Scan for the cell matching the given text and deliver its [x, y] coordinate at center. 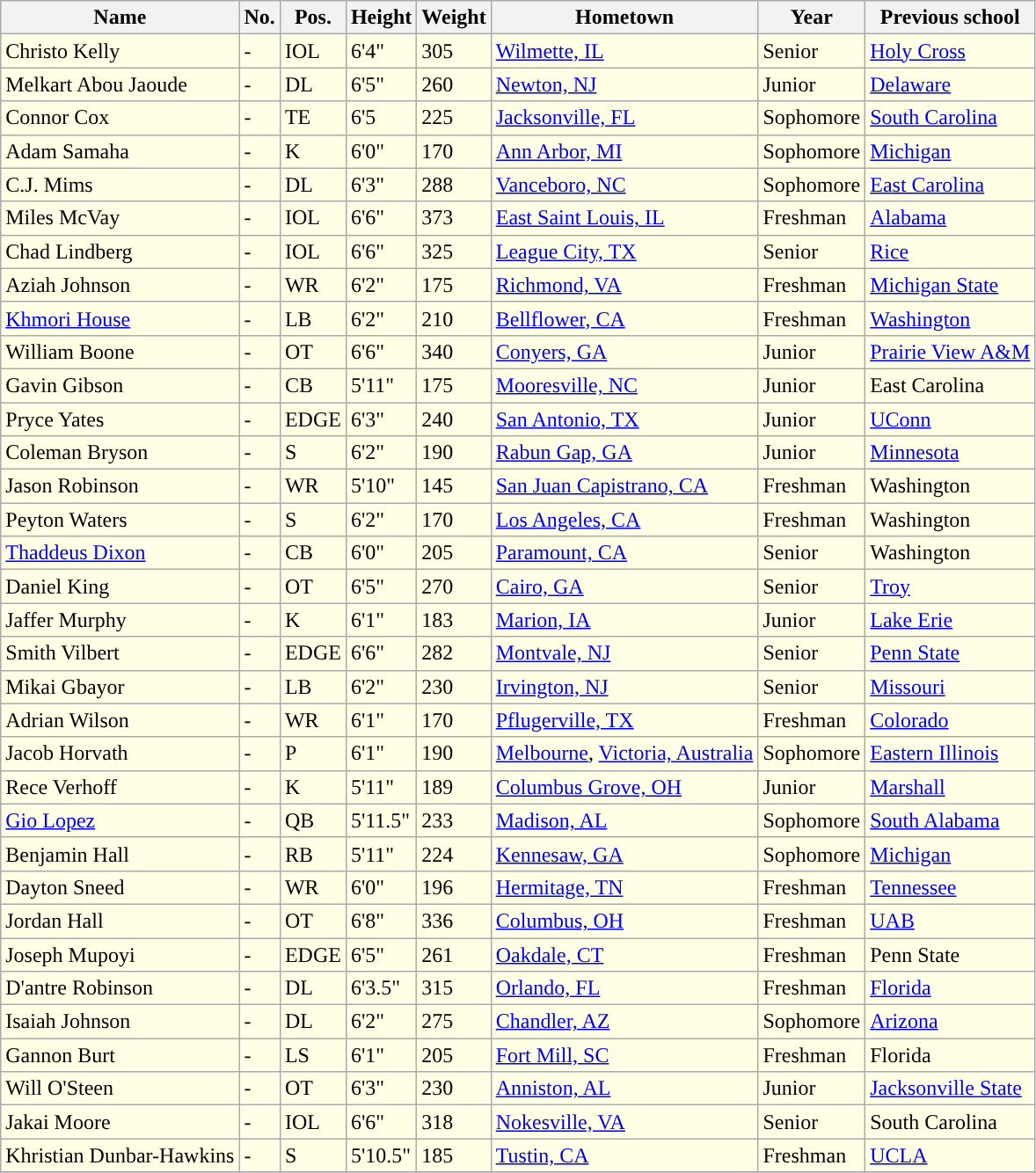
Richmond, VA [624, 285]
5'10.5" [381, 1155]
Jason Robinson [120, 486]
Michigan State [950, 285]
D'antre Robinson [120, 988]
282 [454, 653]
Height [381, 18]
Jacksonville, FL [624, 118]
Irvington, NJ [624, 687]
340 [454, 352]
373 [454, 218]
Cairo, GA [624, 586]
RB [313, 854]
270 [454, 586]
Eastern Illinois [950, 754]
P [313, 754]
Paramount, CA [624, 553]
261 [454, 954]
Troy [950, 586]
Marshall [950, 787]
Joseph Mupoyi [120, 954]
Year [812, 18]
Thaddeus Dixon [120, 553]
San Juan Capistrano, CA [624, 486]
QB [313, 820]
Mikai Gbayor [120, 687]
Colorado [950, 720]
Connor Cox [120, 118]
6'8" [381, 921]
Gavin Gibson [120, 385]
Conyers, GA [624, 352]
Name [120, 18]
189 [454, 787]
Rabun Gap, GA [624, 453]
5'10" [381, 486]
Adam Samaha [120, 151]
Tennessee [950, 887]
240 [454, 419]
Pflugerville, TX [624, 720]
Christo Kelly [120, 51]
Columbus Grove, OH [624, 787]
Khmori House [120, 318]
Jaffer Murphy [120, 620]
Previous school [950, 18]
233 [454, 820]
Anniston, AL [624, 1089]
Dayton Sneed [120, 887]
C.J. Mims [120, 185]
East Saint Louis, IL [624, 218]
325 [454, 251]
Oakdale, CT [624, 954]
288 [454, 185]
Khristian Dunbar-Hawkins [120, 1155]
Madison, AL [624, 820]
336 [454, 921]
6'5 [381, 118]
Vanceboro, NC [624, 185]
Jacob Horvath [120, 754]
Marion, IA [624, 620]
UAB [950, 921]
260 [454, 84]
Delaware [950, 84]
Aziah Johnson [120, 285]
Jacksonville State [950, 1089]
Pryce Yates [120, 419]
318 [454, 1122]
TE [313, 118]
183 [454, 620]
Rece Verhoff [120, 787]
Jakai Moore [120, 1122]
Isaiah Johnson [120, 1022]
185 [454, 1155]
Miles McVay [120, 218]
Bellflower, CA [624, 318]
196 [454, 887]
315 [454, 988]
South Alabama [950, 820]
Newton, NJ [624, 84]
Columbus, OH [624, 921]
Holy Cross [950, 51]
No. [259, 18]
Hometown [624, 18]
San Antonio, TX [624, 419]
Missouri [950, 687]
145 [454, 486]
Rice [950, 251]
Tustin, CA [624, 1155]
LS [313, 1055]
Hermitage, TN [624, 887]
Daniel King [120, 586]
Gannon Burt [120, 1055]
224 [454, 854]
Benjamin Hall [120, 854]
Lake Erie [950, 620]
Ann Arbor, MI [624, 151]
Coleman Bryson [120, 453]
6'4" [381, 51]
Smith Vilbert [120, 653]
Alabama [950, 218]
Pos. [313, 18]
Montvale, NJ [624, 653]
Mooresville, NC [624, 385]
6'3.5" [381, 988]
Minnesota [950, 453]
225 [454, 118]
5'11.5" [381, 820]
Prairie View A&M [950, 352]
275 [454, 1022]
Kennesaw, GA [624, 854]
League City, TX [624, 251]
Los Angeles, CA [624, 520]
Fort Mill, SC [624, 1055]
Chad Lindberg [120, 251]
Chandler, AZ [624, 1022]
Orlando, FL [624, 988]
Nokesville, VA [624, 1122]
Will O'Steen [120, 1089]
William Boone [120, 352]
Wilmette, IL [624, 51]
305 [454, 51]
UCLA [950, 1155]
Weight [454, 18]
Gio Lopez [120, 820]
Melkart Abou Jaoude [120, 84]
UConn [950, 419]
Jordan Hall [120, 921]
Melbourne, Victoria, Australia [624, 754]
Arizona [950, 1022]
Peyton Waters [120, 520]
210 [454, 318]
Adrian Wilson [120, 720]
